Detect which cell encompasses the target text, then output its [x, y] center coordinate. 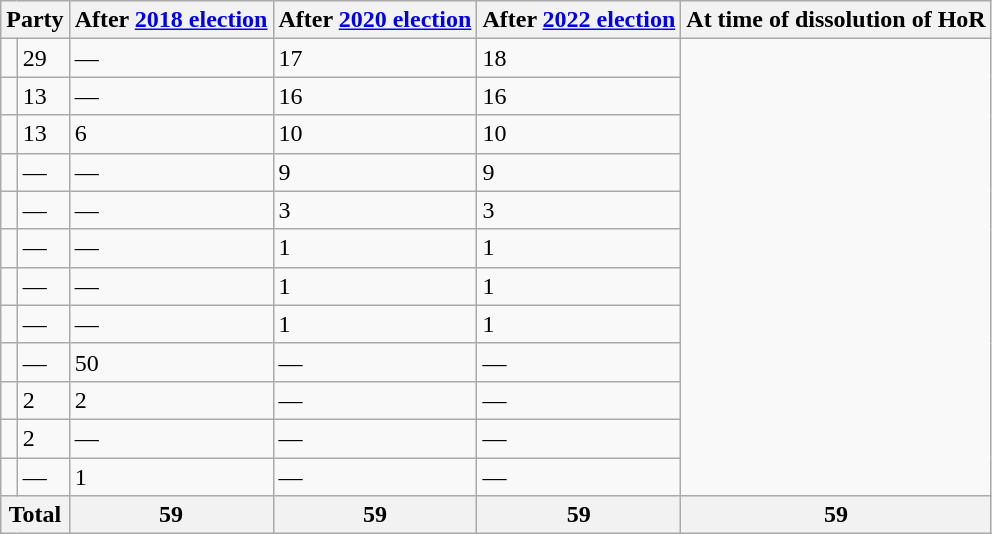
At time of dissolution of HoR [836, 20]
After 2020 election [375, 20]
50 [171, 362]
29 [43, 58]
After 2022 election [579, 20]
17 [375, 58]
18 [579, 58]
Party [35, 20]
After 2018 election [171, 20]
Total [35, 515]
6 [171, 134]
